Provide the (x, y) coordinate of the cell's center where the given text is located.  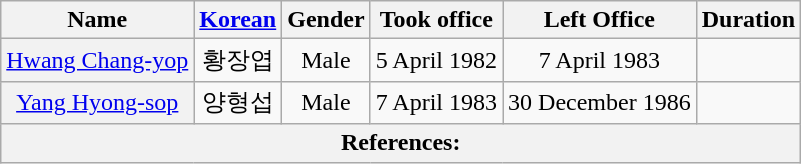
5 April 1982 (436, 60)
Took office (436, 20)
Duration (748, 20)
Hwang Chang-yop (98, 60)
Left Office (600, 20)
황장엽 (238, 60)
Gender (326, 20)
Name (98, 20)
30 December 1986 (600, 102)
Yang Hyong-sop (98, 102)
References: (401, 143)
양형섭 (238, 102)
Korean (238, 20)
